Return [x, y] of the center of cell containing provided text 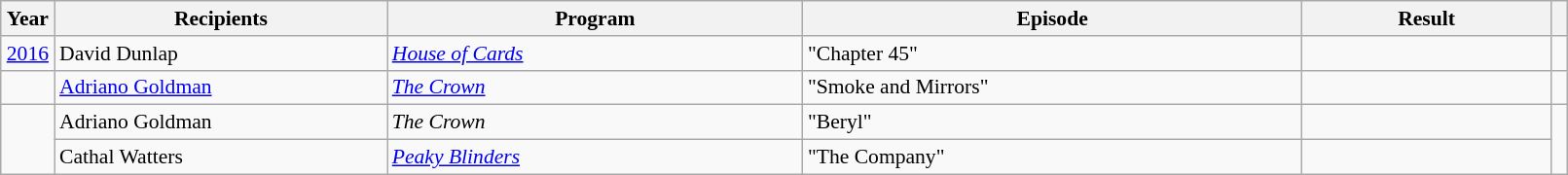
"Beryl" [1053, 122]
Program [596, 18]
"Chapter 45" [1053, 53]
Cathal Watters [221, 157]
Result [1426, 18]
Recipients [221, 18]
2016 [27, 53]
House of Cards [596, 53]
"The Company" [1053, 157]
David Dunlap [221, 53]
Episode [1053, 18]
"Smoke and Mirrors" [1053, 87]
Year [27, 18]
Peaky Blinders [596, 157]
